Determine the [X, Y] coordinate at the center of the cell enclosing the given text.  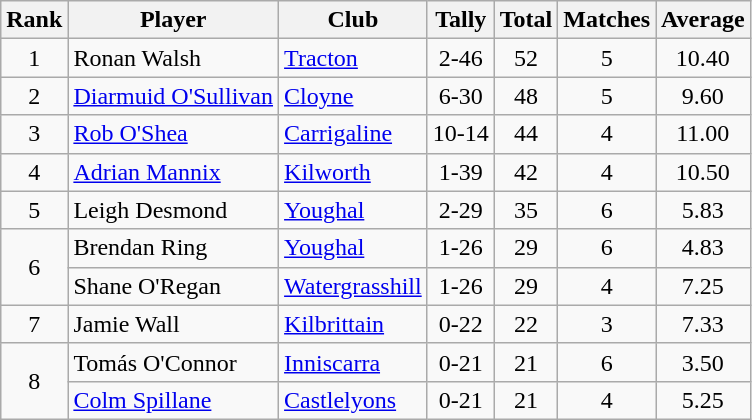
Diarmuid O'Sullivan [174, 96]
Carrigaline [354, 134]
Total [526, 20]
Rank [34, 20]
22 [526, 324]
2 [34, 96]
Inniscarra [354, 362]
8 [34, 381]
Castlelyons [354, 400]
Tally [460, 20]
7.25 [704, 286]
Tomás O'Connor [174, 362]
Cloyne [354, 96]
Club [354, 20]
10.40 [704, 58]
10-14 [460, 134]
Average [704, 20]
2-46 [460, 58]
Leigh Desmond [174, 210]
Tracton [354, 58]
1 [34, 58]
7.33 [704, 324]
7 [34, 324]
3.50 [704, 362]
Rob O'Shea [174, 134]
6-30 [460, 96]
0-22 [460, 324]
Watergrasshill [354, 286]
42 [526, 172]
Colm Spillane [174, 400]
5.25 [704, 400]
2-29 [460, 210]
Kilbrittain [354, 324]
9.60 [704, 96]
4.83 [704, 248]
5.83 [704, 210]
Matches [607, 20]
48 [526, 96]
Kilworth [354, 172]
35 [526, 210]
Ronan Walsh [174, 58]
Shane O'Regan [174, 286]
Jamie Wall [174, 324]
Brendan Ring [174, 248]
Player [174, 20]
Adrian Mannix [174, 172]
52 [526, 58]
44 [526, 134]
11.00 [704, 134]
1-39 [460, 172]
10.50 [704, 172]
